Return (X, Y) of the center of cell containing provided text 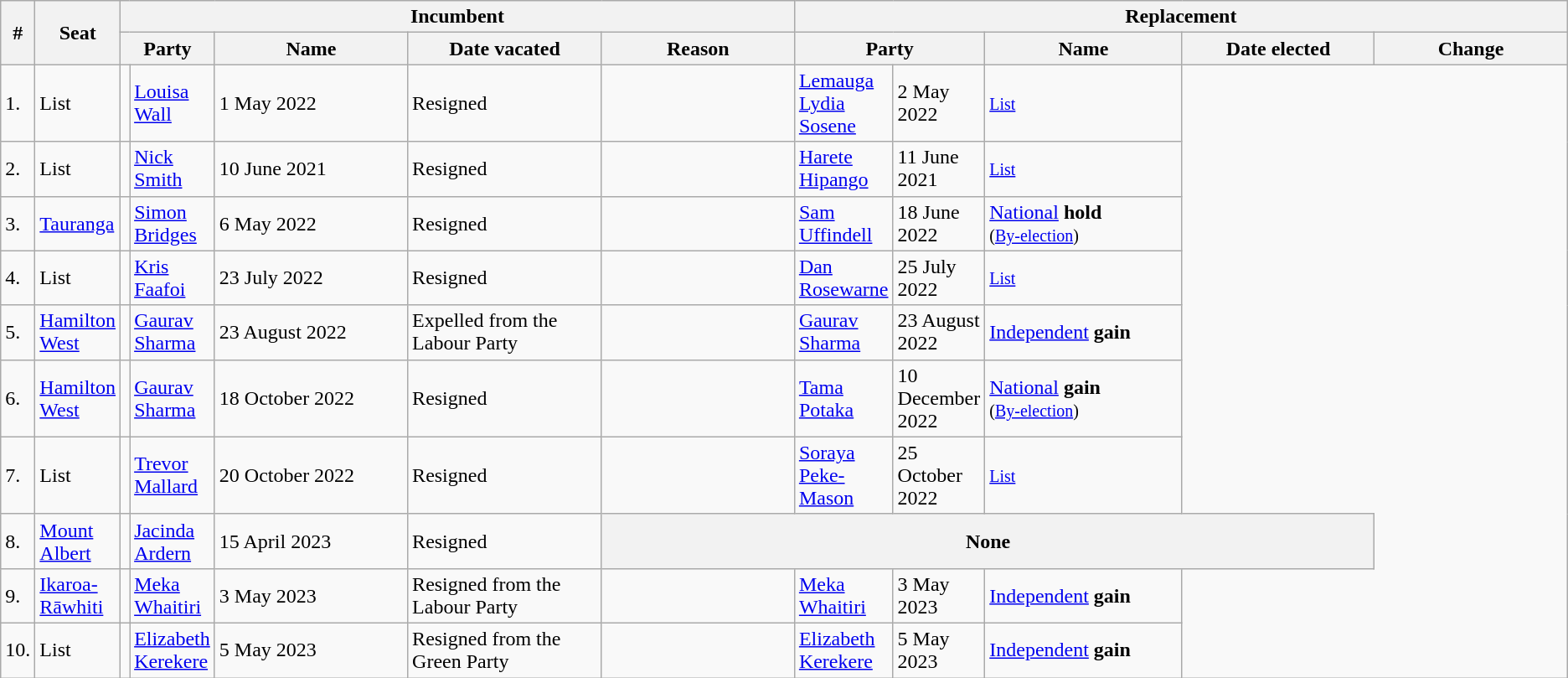
6 May 2022 (311, 223)
Kris Faafoi (173, 278)
Louisa Wall (173, 103)
Jacinda Ardern (173, 541)
25 July 2022 (939, 278)
Soraya Peke-Mason (843, 475)
Nick Smith (173, 169)
National hold(By-election) (1084, 223)
Lemauga Lydia Sosene (843, 103)
1. (18, 103)
15 April 2023 (311, 541)
4. (18, 278)
Date vacated (505, 49)
18 June 2022 (939, 223)
Seat (78, 33)
7. (18, 475)
6. (18, 398)
# (18, 33)
Change (1471, 49)
Trevor Mallard (173, 475)
Tauranga (78, 223)
Reason (698, 49)
Replacement (1181, 17)
11 June 2021 (939, 169)
2 May 2022 (939, 103)
National gain(By-election) (1084, 398)
Ikaroa-Rāwhiti (78, 595)
None (988, 541)
20 October 2022 (311, 475)
Mount Albert (78, 541)
8. (18, 541)
Resigned from the Green Party (505, 650)
Sam Uffindell (843, 223)
Date elected (1278, 49)
2. (18, 169)
10 June 2021 (311, 169)
Expelled from the Labour Party (505, 332)
10. (18, 650)
10 December 2022 (939, 398)
18 October 2022 (311, 398)
25 October 2022 (939, 475)
1 May 2022 (311, 103)
3. (18, 223)
Incumbent (457, 17)
Harete Hipango (843, 169)
Dan Rosewarne (843, 278)
23 July 2022 (311, 278)
Simon Bridges (173, 223)
Resigned from the Labour Party (505, 595)
9. (18, 595)
Tama Potaka (843, 398)
5. (18, 332)
